Identify which cell holds the provided text, then report its [X, Y] central coordinate. 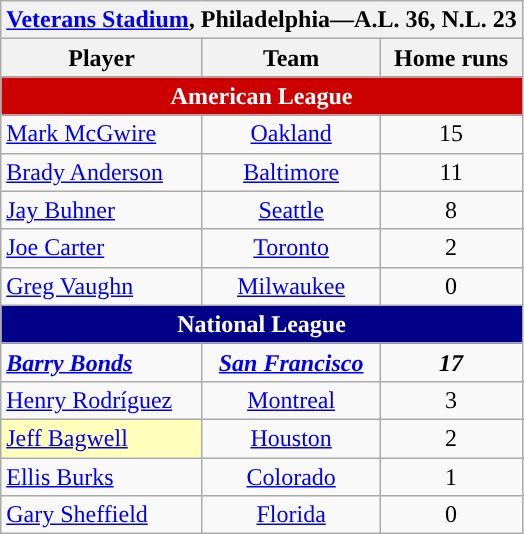
11 [451, 172]
Toronto [290, 248]
Brady Anderson [102, 172]
3 [451, 400]
Henry Rodríguez [102, 400]
8 [451, 210]
Ellis Burks [102, 477]
Joe Carter [102, 248]
Seattle [290, 210]
National League [262, 324]
San Francisco [290, 362]
Houston [290, 438]
Florida [290, 515]
Greg Vaughn [102, 286]
Oakland [290, 134]
Veterans Stadium, Philadelphia—A.L. 36, N.L. 23 [262, 20]
Home runs [451, 58]
Barry Bonds [102, 362]
Colorado [290, 477]
Baltimore [290, 172]
Montreal [290, 400]
Mark McGwire [102, 134]
17 [451, 362]
Milwaukee [290, 286]
Jeff Bagwell [102, 438]
Jay Buhner [102, 210]
15 [451, 134]
Player [102, 58]
Team [290, 58]
Gary Sheffield [102, 515]
American League [262, 96]
1 [451, 477]
